Locate the cell with the specified text and output its [x, y] center coordinate. 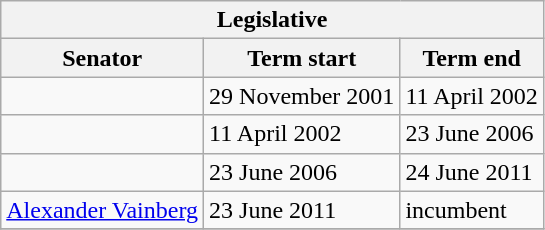
Term start [302, 58]
29 November 2001 [302, 96]
Alexander Vainberg [102, 210]
incumbent [472, 210]
24 June 2011 [472, 172]
Term end [472, 58]
23 June 2011 [302, 210]
Senator [102, 58]
Legislative [272, 20]
